From the cell containing the given text, extract its center point as [x, y] coordinate. 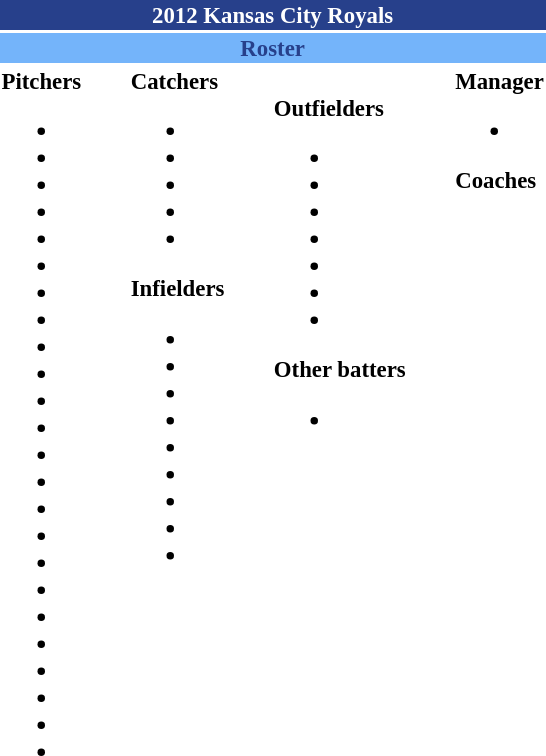
2012 Kansas City Royals [272, 15]
Roster [272, 48]
